Detect which cell encompasses the target text, then output its (X, Y) center coordinate. 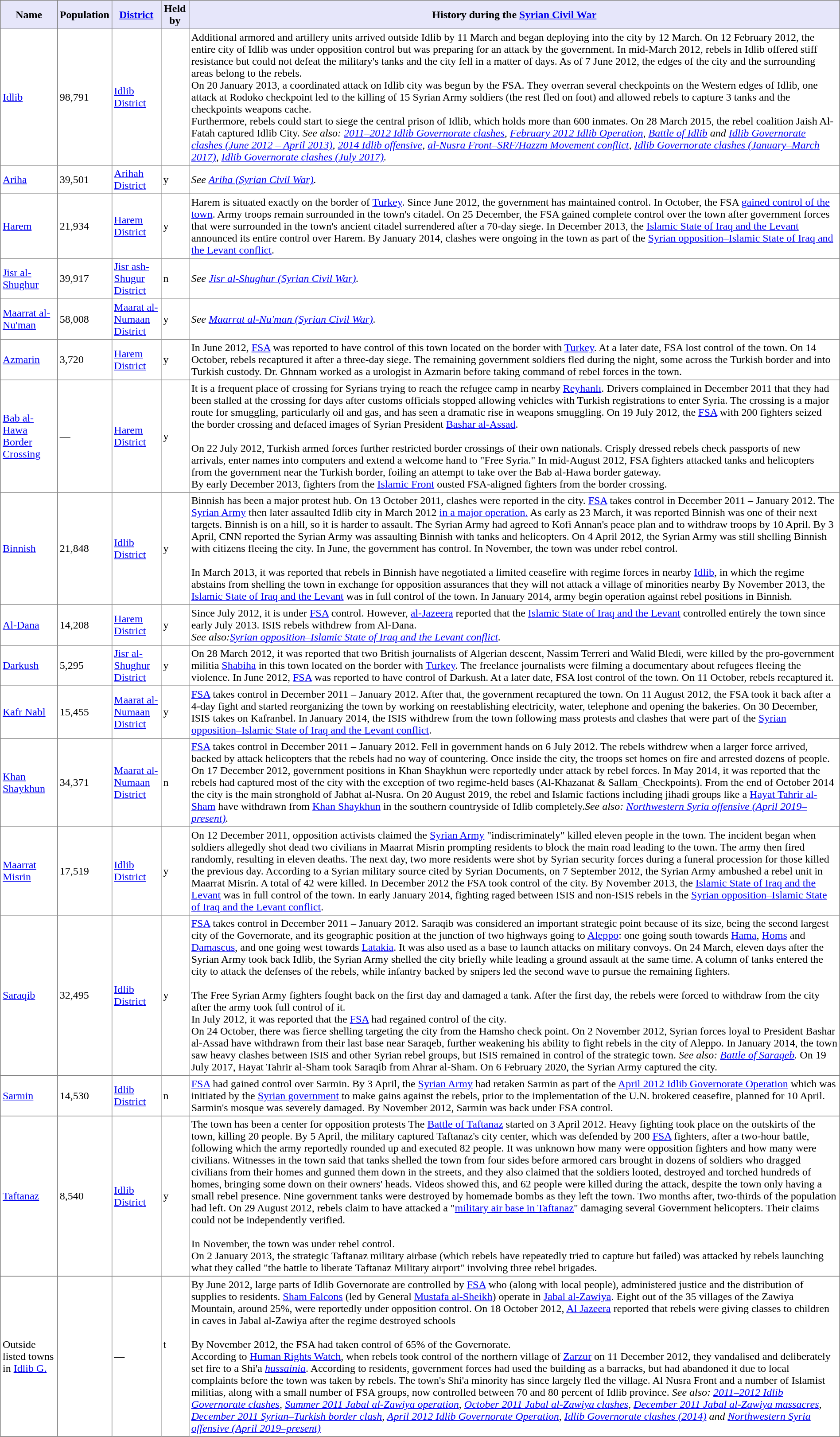
See Ariha (Syrian Civil War). (514, 180)
32,495 (85, 996)
Harem (29, 226)
Bab al-Hawa Border Crossing (29, 436)
Khan Shaykhun (29, 783)
98,791 (85, 97)
Maarrat Misrin (29, 871)
Sarmin (29, 1096)
Binnish (29, 549)
t (175, 1356)
Idlib (29, 97)
Jisr al-Shughur District (136, 666)
District (136, 15)
5,295 (85, 666)
Saraqib (29, 996)
Maarrat al-Nu'man (29, 319)
8,540 (85, 1196)
See Jisr al-Shughur (Syrian Civil War). (514, 279)
Taftanaz (29, 1196)
Al-Dana (29, 625)
History during the Syrian Civil War (514, 15)
17,519 (85, 871)
Outside listed towns in Idlib G. (29, 1356)
39,501 (85, 180)
58,008 (85, 319)
Jisr ash-Shugur District (136, 279)
34,371 (85, 783)
14,208 (85, 625)
Darkush (29, 666)
21,934 (85, 226)
See Maarrat al-Nu'man (Syrian Civil War). (514, 319)
Kafr Nabl (29, 712)
15,455 (85, 712)
Held by (175, 15)
21,848 (85, 549)
Arihah District (136, 180)
Jisr al-Shughur (29, 279)
Name (29, 15)
Ariha (29, 180)
Population (85, 15)
Azmarin (29, 360)
39,917 (85, 279)
14,530 (85, 1096)
3,720 (85, 360)
